Provide the [x, y] coordinate of the cell's center where the given text is located.  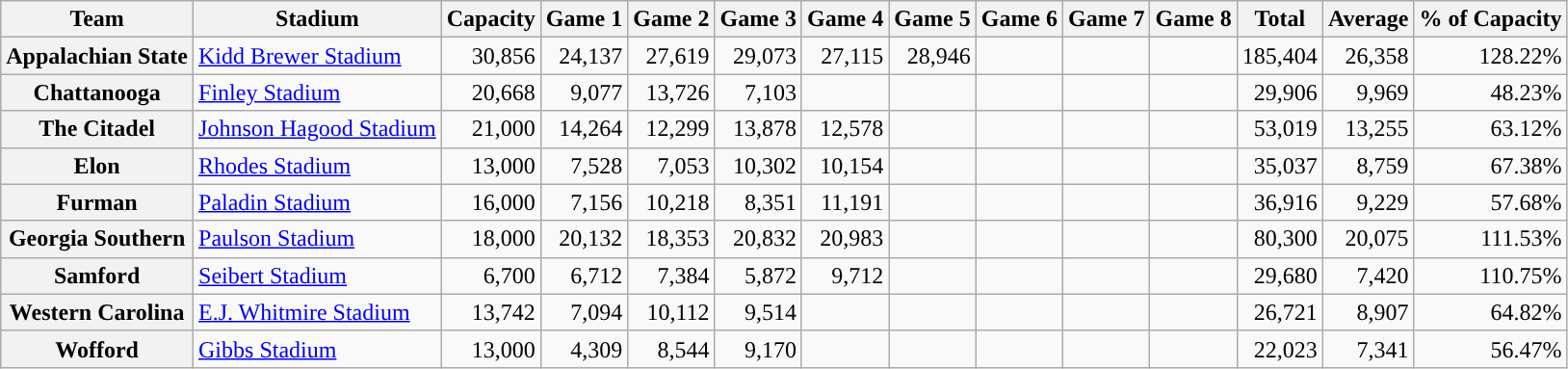
13,878 [758, 129]
63.12% [1491, 129]
10,154 [845, 166]
48.23% [1491, 92]
Stadium [318, 19]
7,420 [1368, 276]
9,077 [584, 92]
Capacity [491, 19]
20,075 [1368, 239]
13,726 [671, 92]
29,680 [1279, 276]
20,983 [845, 239]
The Citadel [97, 129]
56.47% [1491, 349]
14,264 [584, 129]
111.53% [1491, 239]
9,712 [845, 276]
29,906 [1279, 92]
9,170 [758, 349]
20,668 [491, 92]
16,000 [491, 202]
Total [1279, 19]
67.38% [1491, 166]
Furman [97, 202]
18,353 [671, 239]
8,759 [1368, 166]
Elon [97, 166]
Seibert Stadium [318, 276]
Georgia Southern [97, 239]
57.68% [1491, 202]
Kidd Brewer Stadium [318, 56]
Team [97, 19]
128.22% [1491, 56]
6,712 [584, 276]
26,721 [1279, 312]
Western Carolina [97, 312]
4,309 [584, 349]
Average [1368, 19]
Wofford [97, 349]
7,053 [671, 166]
27,619 [671, 56]
20,132 [584, 239]
Finley Stadium [318, 92]
Gibbs Stadium [318, 349]
9,229 [1368, 202]
Johnson Hagood Stadium [318, 129]
11,191 [845, 202]
8,544 [671, 349]
E.J. Whitmire Stadium [318, 312]
8,907 [1368, 312]
Game 2 [671, 19]
36,916 [1279, 202]
Paladin Stadium [318, 202]
Rhodes Stadium [318, 166]
Game 8 [1193, 19]
18,000 [491, 239]
110.75% [1491, 276]
Paulson Stadium [318, 239]
185,404 [1279, 56]
12,578 [845, 129]
53,019 [1279, 129]
13,255 [1368, 129]
20,832 [758, 239]
7,528 [584, 166]
7,341 [1368, 349]
10,218 [671, 202]
8,351 [758, 202]
9,969 [1368, 92]
Game 4 [845, 19]
7,384 [671, 276]
% of Capacity [1491, 19]
21,000 [491, 129]
7,156 [584, 202]
Game 5 [932, 19]
13,742 [491, 312]
28,946 [932, 56]
26,358 [1368, 56]
Appalachian State [97, 56]
22,023 [1279, 349]
6,700 [491, 276]
24,137 [584, 56]
Samford [97, 276]
27,115 [845, 56]
Game 3 [758, 19]
35,037 [1279, 166]
Game 1 [584, 19]
Chattanooga [97, 92]
30,856 [491, 56]
7,103 [758, 92]
10,302 [758, 166]
Game 7 [1107, 19]
12,299 [671, 129]
7,094 [584, 312]
5,872 [758, 276]
Game 6 [1019, 19]
10,112 [671, 312]
64.82% [1491, 312]
80,300 [1279, 239]
29,073 [758, 56]
9,514 [758, 312]
